Determine the [X, Y] coordinate at the center of the cell enclosing the given text.  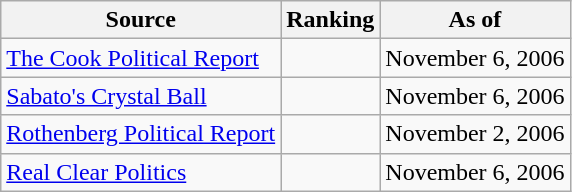
Sabato's Crystal Ball [141, 96]
As of [475, 20]
November 2, 2006 [475, 134]
Ranking [330, 20]
The Cook Political Report [141, 58]
Real Clear Politics [141, 172]
Source [141, 20]
Rothenberg Political Report [141, 134]
